Extract the (x, y) coordinate from the center of the cell holding the provided text.  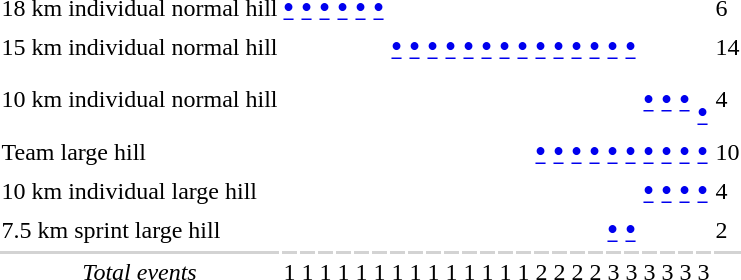
10 km individual normal hill (140, 100)
15 km individual normal hill (140, 47)
10 km individual large hill (140, 191)
10 (728, 152)
2 (728, 230)
Team large hill (140, 152)
7.5 km sprint large hill (140, 230)
14 (728, 47)
